Detect which cell encompasses the target text, then output its (X, Y) center coordinate. 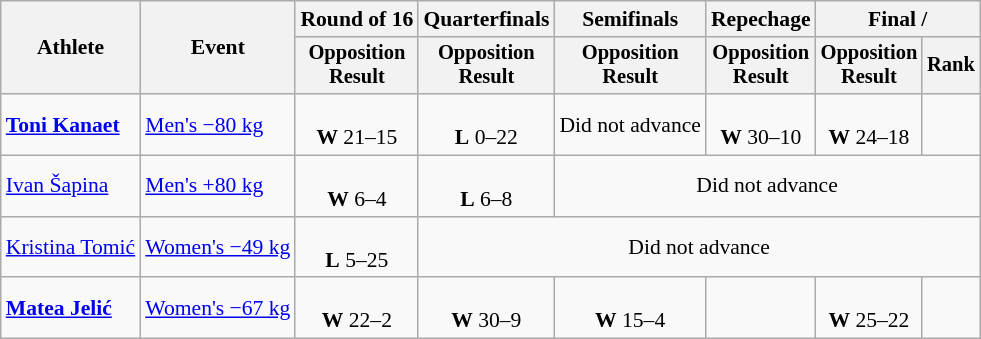
Men's −80 kg (218, 124)
Quarterfinals (486, 19)
W 25–22 (870, 308)
Ivan Šapina (71, 186)
Athlete (71, 48)
Kristina Tomić (71, 248)
L 6–8 (486, 186)
L 5–25 (356, 248)
Women's −49 kg (218, 248)
Event (218, 48)
Matea Jelić (71, 308)
W 21–15 (356, 124)
Women's −67 kg (218, 308)
L 0–22 (486, 124)
Round of 16 (356, 19)
W 22–2 (356, 308)
Rank (951, 66)
W 6–4 (356, 186)
W 30–10 (761, 124)
Repechage (761, 19)
Final / (898, 19)
W 30–9 (486, 308)
Men's +80 kg (218, 186)
Semifinals (630, 19)
W 15–4 (630, 308)
W 24–18 (870, 124)
Toni Kanaet (71, 124)
